Identify which cell holds the provided text, then report its [x, y] central coordinate. 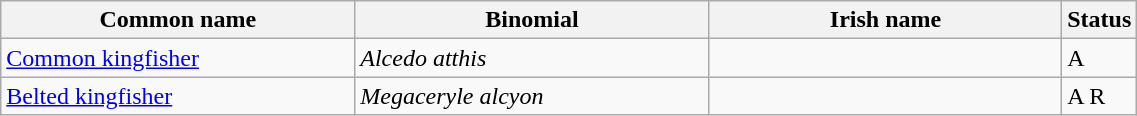
Irish name [885, 20]
Common name [178, 20]
Common kingfisher [178, 58]
A R [1100, 96]
Megaceryle alcyon [532, 96]
Alcedo atthis [532, 58]
A [1100, 58]
Binomial [532, 20]
Status [1100, 20]
Belted kingfisher [178, 96]
